For the text-containing cell, return its midpoint in [x, y] coordinate format. 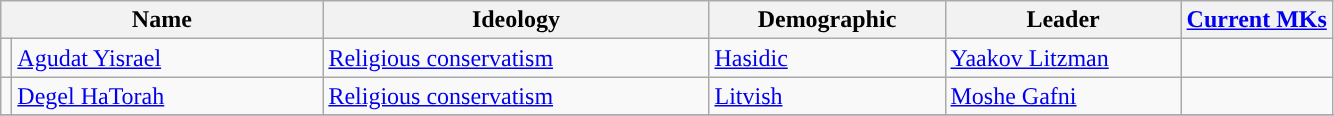
Leader [1063, 20]
Hasidic [827, 58]
Yaakov Litzman [1063, 58]
Agudat Yisrael [168, 58]
Name [162, 20]
Demographic [827, 20]
Degel HaTorah [168, 96]
Litvish [827, 96]
Ideology [516, 20]
Moshe Gafni [1063, 96]
Current MKs [1256, 20]
